Return [x, y] of the center of cell containing provided text 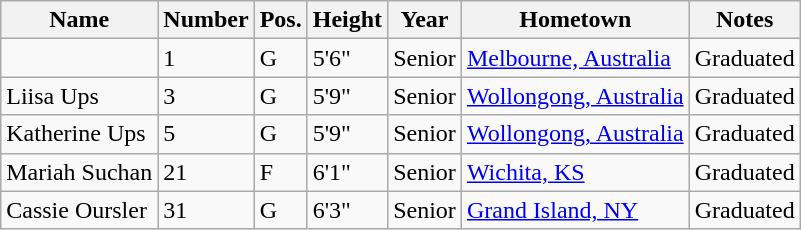
Year [425, 20]
Katherine Ups [80, 134]
Mariah Suchan [80, 172]
F [280, 172]
6'3" [347, 210]
6'1" [347, 172]
Grand Island, NY [575, 210]
Pos. [280, 20]
31 [206, 210]
Hometown [575, 20]
Melbourne, Australia [575, 58]
Notes [744, 20]
Height [347, 20]
5 [206, 134]
Name [80, 20]
Cassie Oursler [80, 210]
Number [206, 20]
Wichita, KS [575, 172]
3 [206, 96]
21 [206, 172]
Liisa Ups [80, 96]
1 [206, 58]
5'6" [347, 58]
